Scan for the cell matching the given text and deliver its [x, y] coordinate at center. 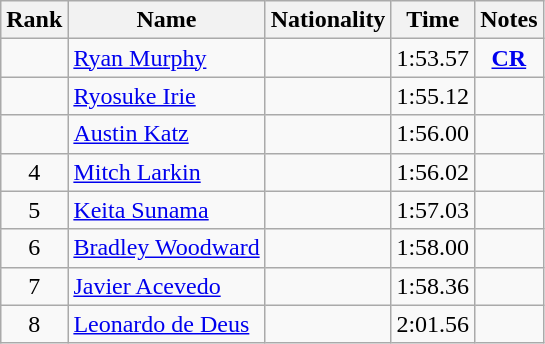
Name [166, 20]
Notes [509, 20]
7 [34, 286]
2:01.56 [433, 324]
1:55.12 [433, 96]
1:58.36 [433, 286]
Ryosuke Irie [166, 96]
Leonardo de Deus [166, 324]
Bradley Woodward [166, 248]
Javier Acevedo [166, 286]
Time [433, 20]
4 [34, 172]
1:56.00 [433, 134]
1:53.57 [433, 58]
Rank [34, 20]
6 [34, 248]
1:58.00 [433, 248]
Ryan Murphy [166, 58]
Nationality [328, 20]
1:56.02 [433, 172]
1:57.03 [433, 210]
CR [509, 58]
5 [34, 210]
Mitch Larkin [166, 172]
Keita Sunama [166, 210]
8 [34, 324]
Austin Katz [166, 134]
